Extract the [x, y] coordinate from the center of the cell holding the provided text.  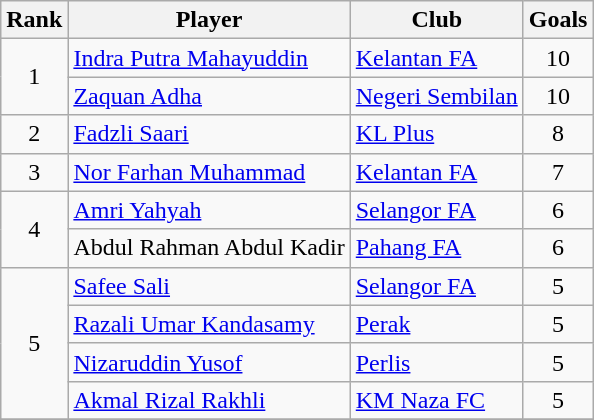
Negeri Sembilan [436, 96]
Nizaruddin Yusof [209, 362]
Razali Umar Kandasamy [209, 324]
Perlis [436, 362]
Player [209, 20]
KL Plus [436, 134]
7 [558, 172]
KM Naza FC [436, 400]
4 [34, 229]
Club [436, 20]
Abdul Rahman Abdul Kadir [209, 248]
Akmal Rizal Rakhli [209, 400]
Indra Putra Mahayuddin [209, 58]
Fadzli Saari [209, 134]
3 [34, 172]
Amri Yahyah [209, 210]
Perak [436, 324]
1 [34, 77]
Goals [558, 20]
Zaquan Adha [209, 96]
Safee Sali [209, 286]
8 [558, 134]
2 [34, 134]
Rank [34, 20]
Nor Farhan Muhammad [209, 172]
Pahang FA [436, 248]
